Provide the [X, Y] coordinate of the cell's center where the given text is located.  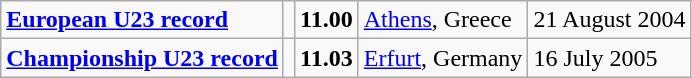
11.03 [326, 58]
Championship U23 record [142, 58]
11.00 [326, 20]
European U23 record [142, 20]
21 August 2004 [610, 20]
16 July 2005 [610, 58]
Erfurt, Germany [443, 58]
Athens, Greece [443, 20]
